For the text-containing cell, return its midpoint in [X, Y] coordinate format. 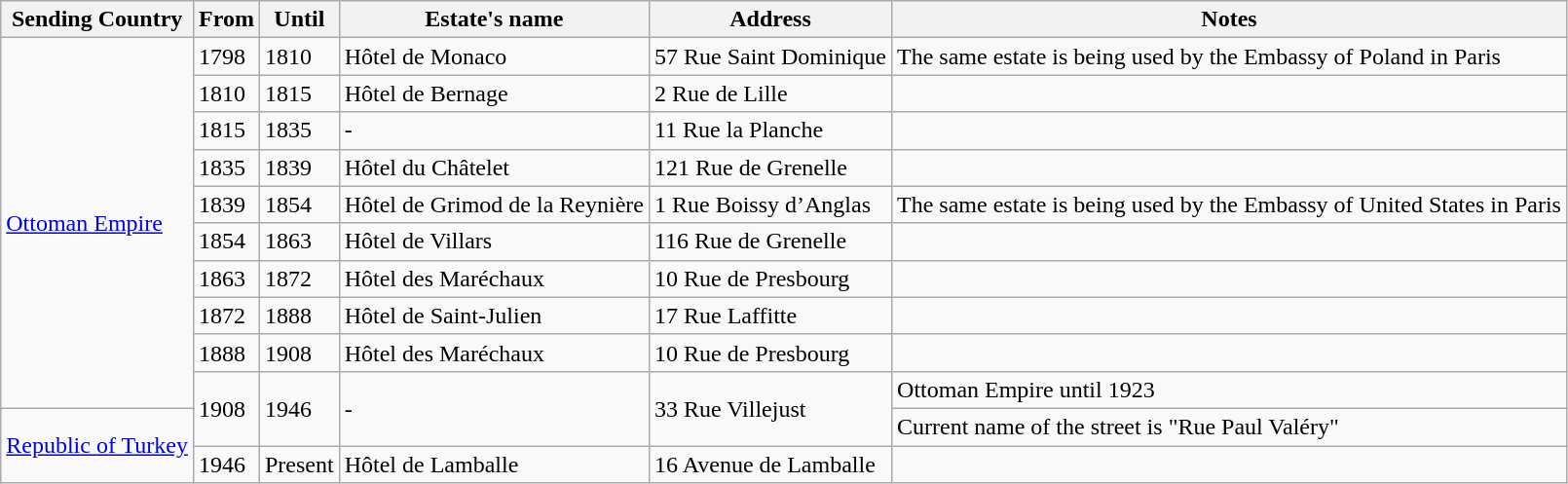
Hôtel de Saint-Julien [494, 316]
11 Rue la Planche [769, 130]
57 Rue Saint Dominique [769, 56]
2 Rue de Lille [769, 93]
Hôtel de Grimod de la Reynière [494, 205]
1 Rue Boissy d’Anglas [769, 205]
Hôtel de Villars [494, 242]
Present [299, 465]
Hôtel de Lamballe [494, 465]
16 Avenue de Lamballe [769, 465]
Republic of Turkey [97, 445]
Ottoman Empire [97, 224]
The same estate is being used by the Embassy of United States in Paris [1229, 205]
From [226, 19]
Sending Country [97, 19]
Hôtel du Châtelet [494, 168]
33 Rue Villejust [769, 408]
Hôtel de Monaco [494, 56]
121 Rue de Grenelle [769, 168]
Notes [1229, 19]
Until [299, 19]
1798 [226, 56]
Ottoman Empire until 1923 [1229, 390]
The same estate is being used by the Embassy of Poland in Paris [1229, 56]
Address [769, 19]
116 Rue de Grenelle [769, 242]
Estate's name [494, 19]
Hôtel de Bernage [494, 93]
17 Rue Laffitte [769, 316]
Current name of the street is "Rue Paul Valéry" [1229, 427]
